Search for the cell housing the specified text and yield its (x, y) center coordinate. 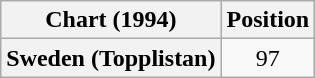
Chart (1994) (111, 20)
Position (268, 20)
97 (268, 58)
Sweden (Topplistan) (111, 58)
